Output the [X, Y] coordinate of the center of the cell containing the given text.  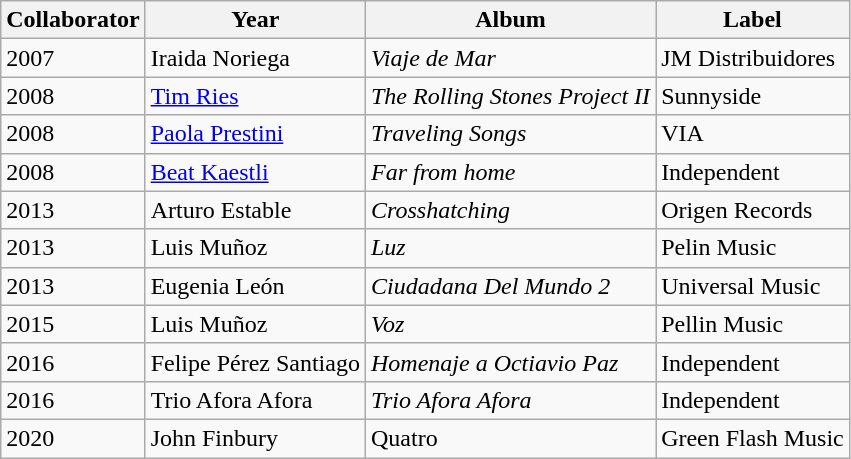
Luz [510, 248]
Eugenia León [255, 286]
Tim Ries [255, 96]
2020 [73, 438]
Crosshatching [510, 210]
2015 [73, 324]
JM Distribuidores [753, 58]
2007 [73, 58]
Sunnyside [753, 96]
Album [510, 20]
John Finbury [255, 438]
Year [255, 20]
Paola Prestini [255, 134]
VIA [753, 134]
Arturo Estable [255, 210]
Viaje de Mar [510, 58]
Green Flash Music [753, 438]
Iraida Noriega [255, 58]
Traveling Songs [510, 134]
Voz [510, 324]
Homenaje a Octiavio Paz [510, 362]
Far from home [510, 172]
Collaborator [73, 20]
Pelin Music [753, 248]
Ciudadana Del Mundo 2 [510, 286]
Beat Kaestli [255, 172]
Label [753, 20]
Origen Records [753, 210]
Felipe Pérez Santiago [255, 362]
Pellin Music [753, 324]
The Rolling Stones Project II [510, 96]
Universal Music [753, 286]
Quatro [510, 438]
